Scan for the cell matching the given text and deliver its (x, y) coordinate at center. 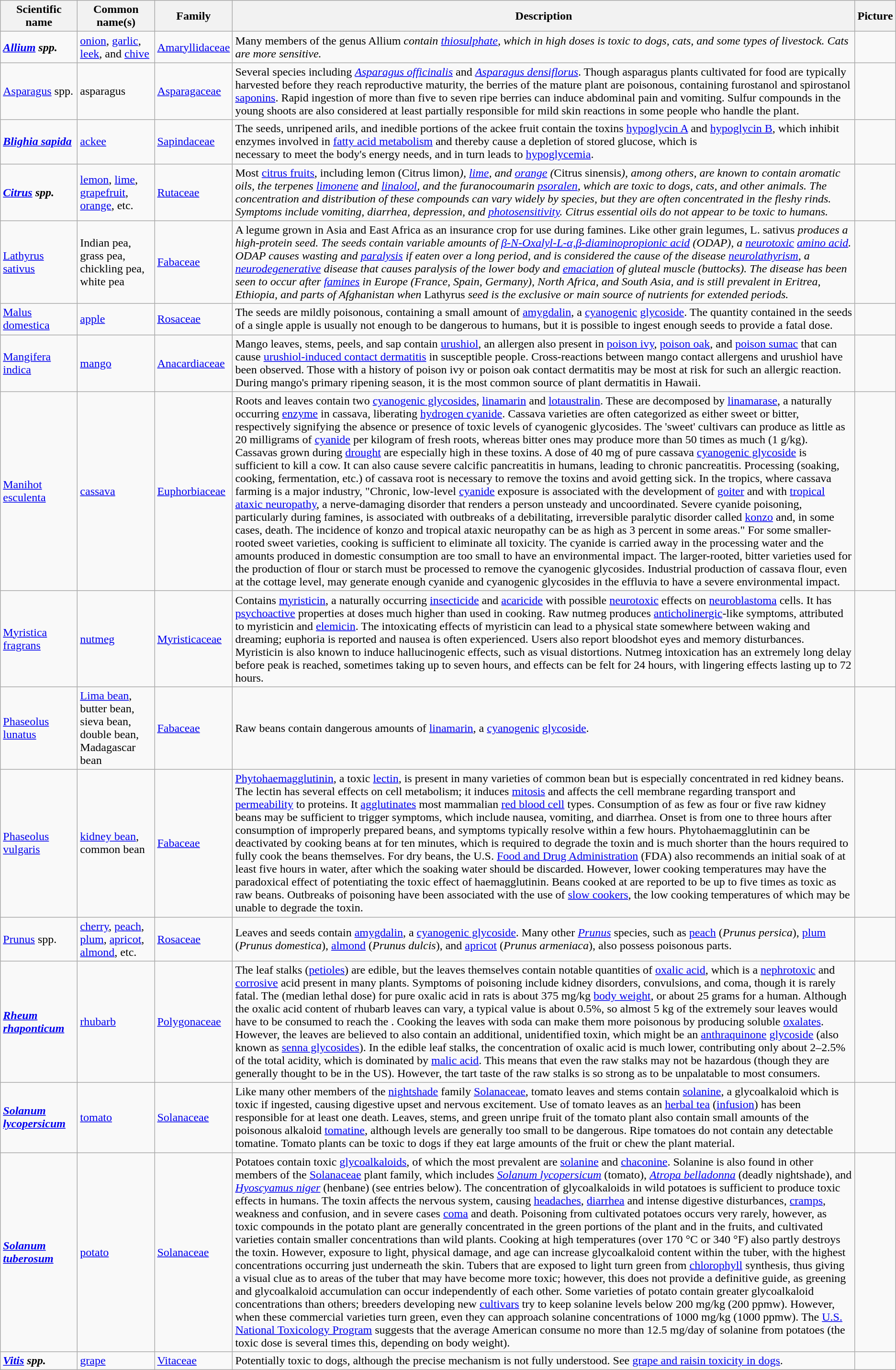
nutmeg (116, 639)
cassava (116, 491)
grape (116, 1361)
Family (193, 16)
onion, garlic, leek, and chive (116, 47)
Vitis spp. (39, 1361)
Euphorbiaceae (193, 491)
Raw beans contain dangerous amounts of linamarin, a cyanogenic glycoside. (544, 728)
asparagus (116, 91)
Scientific name (39, 16)
Manihot esculenta (39, 491)
Myristica fragrans (39, 639)
ackee (116, 142)
Myristicaceae (193, 639)
lemon, lime, grapefruit, orange, etc. (116, 192)
Description (544, 16)
Malus domestica (39, 319)
Picture (875, 16)
Indian pea, grass pea, chickling pea, white pea (116, 262)
Rheum rhaponticum (39, 1022)
kidney bean, common bean (116, 843)
Prunus spp. (39, 939)
Amaryllidaceae (193, 47)
Solanum tuberosum (39, 1252)
Phaseolus lunatus (39, 728)
Asparagaceae (193, 91)
Allium spp. (39, 47)
apple (116, 319)
Asparagus spp. (39, 91)
Citrus spp. (39, 192)
Lima bean, butter bean, sieva bean, double bean, Madagascar bean (116, 728)
potato (116, 1252)
Potentially toxic to dogs, although the precise mechanism is not fully understood. See grape and raisin toxicity in dogs. (544, 1361)
mango (116, 363)
Polygonaceae (193, 1022)
Common name(s) (116, 16)
Solanum lycopersicum (39, 1118)
cherry, peach, plum, apricot, almond, etc. (116, 939)
Lathyrus sativus (39, 262)
Blighia sapida (39, 142)
Rutaceae (193, 192)
tomato (116, 1118)
Sapindaceae (193, 142)
Phaseolus vulgaris (39, 843)
rhubarb (116, 1022)
Mangifera indica (39, 363)
Anacardiaceae (193, 363)
Vitaceae (193, 1361)
